Extract the (x, y) coordinate from the center of the cell holding the provided text.  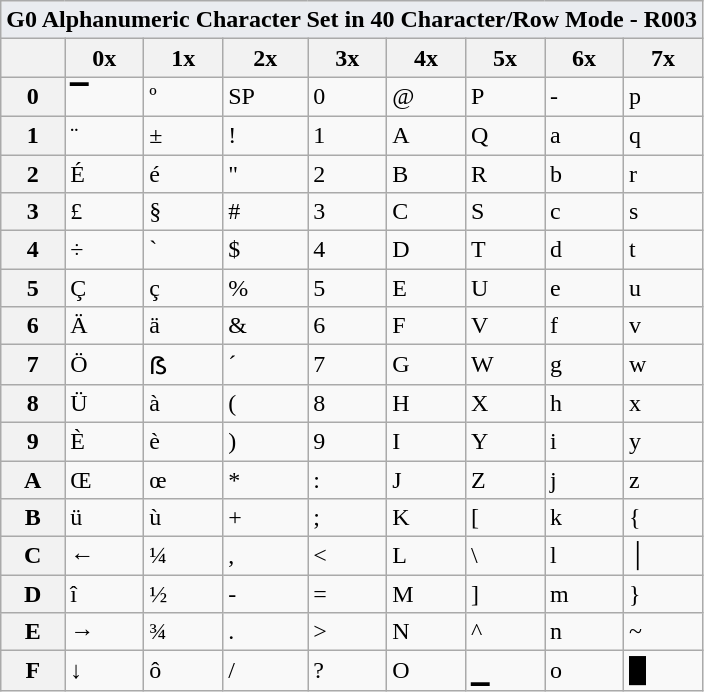
v (664, 326)
0x (104, 58)
é (184, 173)
ç (184, 288)
œ (184, 479)
Œ (104, 479)
÷ (104, 250)
P (506, 97)
y (664, 441)
d (584, 250)
z (664, 479)
R (506, 173)
Ü (104, 403)
k (584, 518)
4x (426, 58)
[ (506, 518)
i (584, 441)
W (506, 365)
↓ (104, 671)
n (584, 632)
§ (184, 212)
x (664, 403)
2x (266, 58)
î (104, 594)
½ (184, 594)
7x (664, 58)
~ (664, 632)
█ (664, 671)
" (266, 173)
! (266, 135)
M (426, 594)
É (104, 173)
3x (348, 58)
. (266, 632)
ä (184, 326)
+ (266, 518)
Ç (104, 288)
Q (506, 135)
a (584, 135)
→ (104, 632)
p (664, 97)
$ (266, 250)
│ (664, 556)
\ (506, 556)
w (664, 365)
( (266, 403)
5x (506, 58)
Y (506, 441)
H (426, 403)
è (184, 441)
S (506, 212)
r (664, 173)
g (584, 365)
V (506, 326)
N (426, 632)
K (426, 518)
: (348, 479)
£ (104, 212)
h (584, 403)
G0 Alphanumeric Character Set in 40 Character/Row Mode - R003 (352, 20)
@ (426, 97)
º (184, 97)
I (426, 441)
Z (506, 479)
È (104, 441)
q (664, 135)
6x (584, 58)
Ä (104, 326)
ẞ (184, 365)
X (506, 403)
´ (266, 365)
1x (184, 58)
▔ (104, 97)
m (584, 594)
L (426, 556)
l (584, 556)
% (266, 288)
` (184, 250)
G (426, 365)
o (584, 671)
¾ (184, 632)
O (426, 671)
, (266, 556)
ü (104, 518)
& (266, 326)
{ (664, 518)
= (348, 594)
U (506, 288)
c (584, 212)
^ (506, 632)
# (266, 212)
Ö (104, 365)
) (266, 441)
< (348, 556)
¨ (104, 135)
± (184, 135)
à (184, 403)
; (348, 518)
? (348, 671)
j (584, 479)
t (664, 250)
▁ (506, 671)
} (664, 594)
¼ (184, 556)
/ (266, 671)
SP (266, 97)
ù (184, 518)
u (664, 288)
* (266, 479)
b (584, 173)
J (426, 479)
← (104, 556)
f (584, 326)
T (506, 250)
> (348, 632)
e (584, 288)
s (664, 212)
ô (184, 671)
] (506, 594)
